Detect which cell encompasses the target text, then output its [x, y] center coordinate. 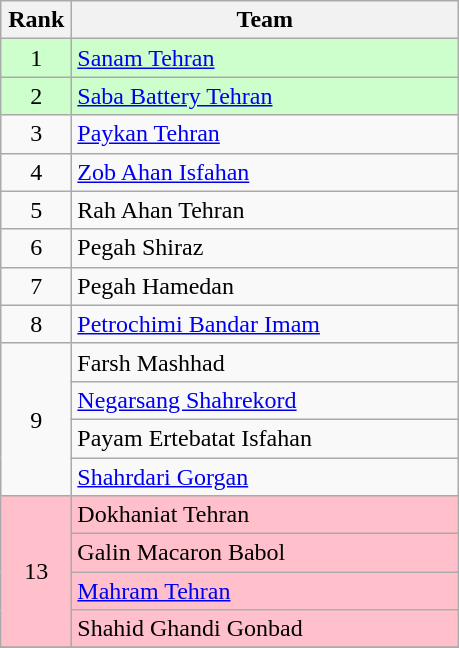
Rah Ahan Tehran [265, 210]
13 [36, 572]
Petrochimi Bandar Imam [265, 324]
1 [36, 58]
Shahrdari Gorgan [265, 477]
Galin Macaron Babol [265, 553]
Payam Ertebatat Isfahan [265, 438]
9 [36, 419]
Mahram Tehran [265, 591]
Shahid Ghandi Gonbad [265, 629]
3 [36, 134]
Paykan Tehran [265, 134]
Dokhaniat Tehran [265, 515]
Pegah Shiraz [265, 248]
5 [36, 210]
7 [36, 286]
Sanam Tehran [265, 58]
Saba Battery Tehran [265, 96]
Pegah Hamedan [265, 286]
8 [36, 324]
2 [36, 96]
Team [265, 20]
Negarsang Shahrekord [265, 400]
6 [36, 248]
4 [36, 172]
Farsh Mashhad [265, 362]
Rank [36, 20]
Zob Ahan Isfahan [265, 172]
